Locate the cell with the specified text and output its (x, y) center coordinate. 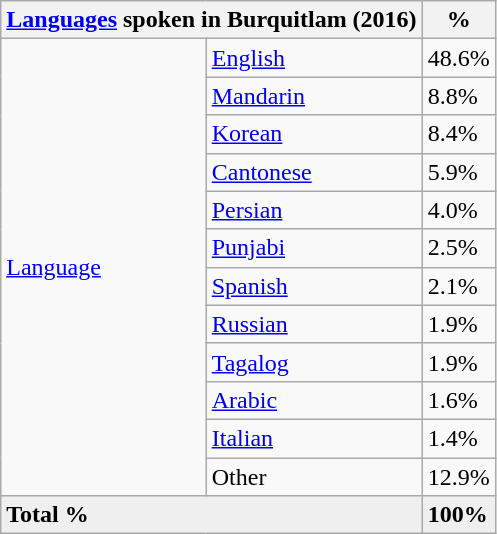
Cantonese (314, 172)
100% (458, 515)
1.4% (458, 438)
Total % (212, 515)
% (458, 20)
Language (104, 268)
Spanish (314, 286)
5.9% (458, 172)
48.6% (458, 58)
Tagalog (314, 362)
English (314, 58)
Languages spoken in Burquitlam (2016) (212, 20)
2.5% (458, 248)
Persian (314, 210)
2.1% (458, 286)
Mandarin (314, 96)
8.8% (458, 96)
Punjabi (314, 248)
Korean (314, 134)
8.4% (458, 134)
Russian (314, 324)
Other (314, 477)
12.9% (458, 477)
Arabic (314, 400)
1.6% (458, 400)
Italian (314, 438)
4.0% (458, 210)
